Extract the (x, y) coordinate from the center of the cell holding the provided text.  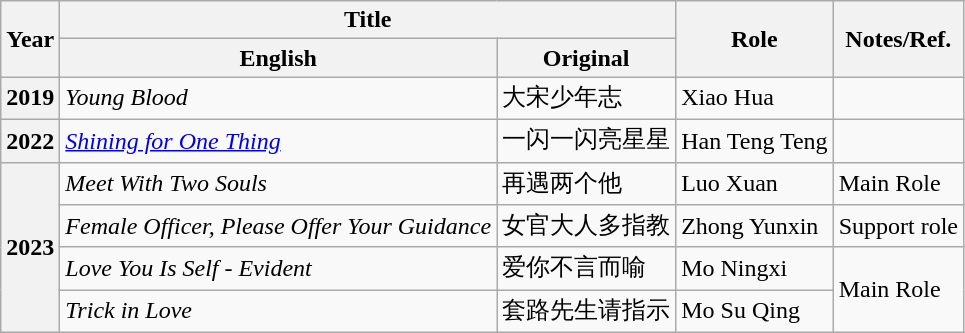
Love You Is Self - Evident (278, 268)
Xiao Hua (754, 98)
Meet With Two Souls (278, 184)
2019 (30, 98)
Year (30, 39)
Mo Su Qing (754, 312)
Role (754, 39)
女官大人多指教 (586, 226)
Zhong Yunxin (754, 226)
Luo Xuan (754, 184)
Support role (898, 226)
2022 (30, 140)
Han Teng Teng (754, 140)
Female Officer, Please Offer Your Guidance (278, 226)
Notes/Ref. (898, 39)
Trick in Love (278, 312)
爱你不言而喻 (586, 268)
套路先生请指示 (586, 312)
English (278, 58)
一闪一闪亮星星 (586, 140)
大宋少年志 (586, 98)
再遇两个他 (586, 184)
Shining for One Thing (278, 140)
Mo Ningxi (754, 268)
2023 (30, 247)
Original (586, 58)
Title (368, 20)
Young Blood (278, 98)
